Capture the cell that displays the provided text and extract its [x, y] central coordinate. 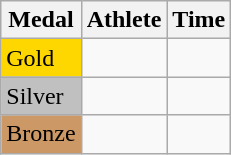
Bronze [41, 134]
Silver [41, 96]
Gold [41, 58]
Time [199, 20]
Athlete [124, 20]
Medal [41, 20]
